Search for the cell housing the specified text and yield its [x, y] center coordinate. 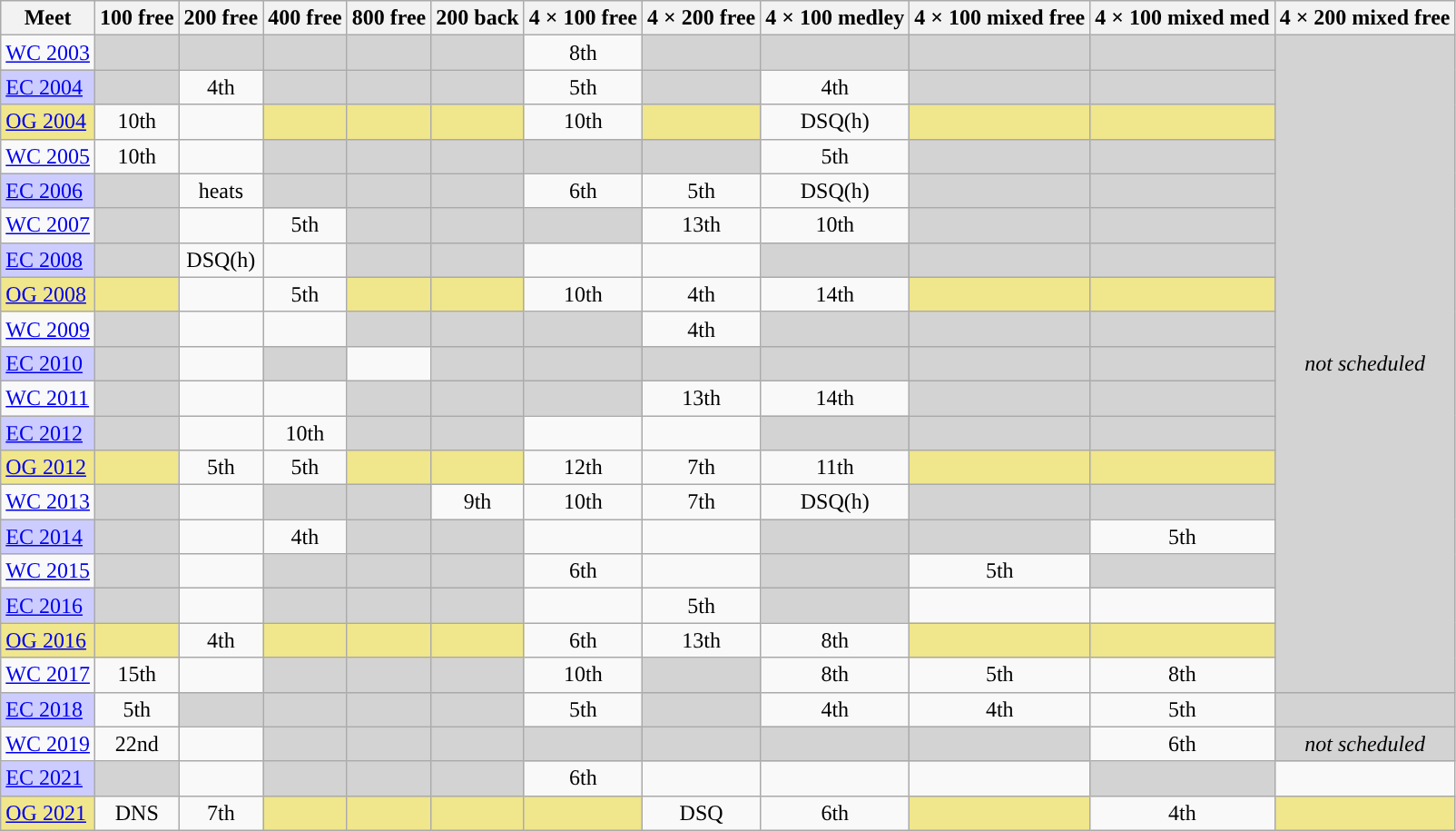
WC 2015 [48, 571]
EC 2012 [48, 433]
EC 2018 [48, 709]
DNS [136, 813]
800 free [389, 18]
WC 2017 [48, 675]
OG 2008 [48, 294]
200 back [477, 18]
200 free [221, 18]
EC 2010 [48, 363]
WC 2011 [48, 398]
100 free [136, 18]
4 × 200 free [701, 18]
WC 2003 [48, 53]
EC 2021 [48, 778]
EC 2004 [48, 87]
4 × 200 mixed free [1365, 18]
EC 2008 [48, 260]
EC 2006 [48, 191]
4 × 100 mixed free [1000, 18]
WC 2007 [48, 225]
400 free [305, 18]
4 × 100 medley [835, 18]
15th [136, 675]
OG 2016 [48, 640]
WC 2019 [48, 744]
EC 2014 [48, 537]
OG 2012 [48, 468]
Meet [48, 18]
DSQ [701, 813]
9th [477, 502]
22nd [136, 744]
WC 2013 [48, 502]
EC 2016 [48, 606]
OG 2021 [48, 813]
WC 2005 [48, 156]
12th [583, 468]
11th [835, 468]
OG 2004 [48, 122]
WC 2009 [48, 329]
4 × 100 free [583, 18]
4 × 100 mixed med [1182, 18]
heats [221, 191]
